Return the [X, Y] coordinate for the center point of the cell that contains the specified text.  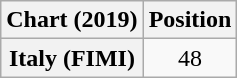
Italy (FIMI) [72, 58]
Position [190, 20]
Chart (2019) [72, 20]
48 [190, 58]
